Extract the [X, Y] coordinate from the center of the cell holding the provided text.  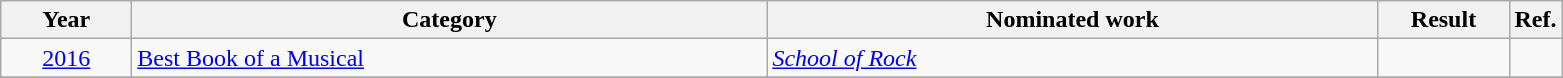
Year [66, 20]
School of Rock [1072, 58]
Category [450, 20]
Best Book of a Musical [450, 58]
Result [1444, 20]
2016 [66, 58]
Nominated work [1072, 20]
Ref. [1536, 20]
